Return [x, y] of the center of cell containing provided text 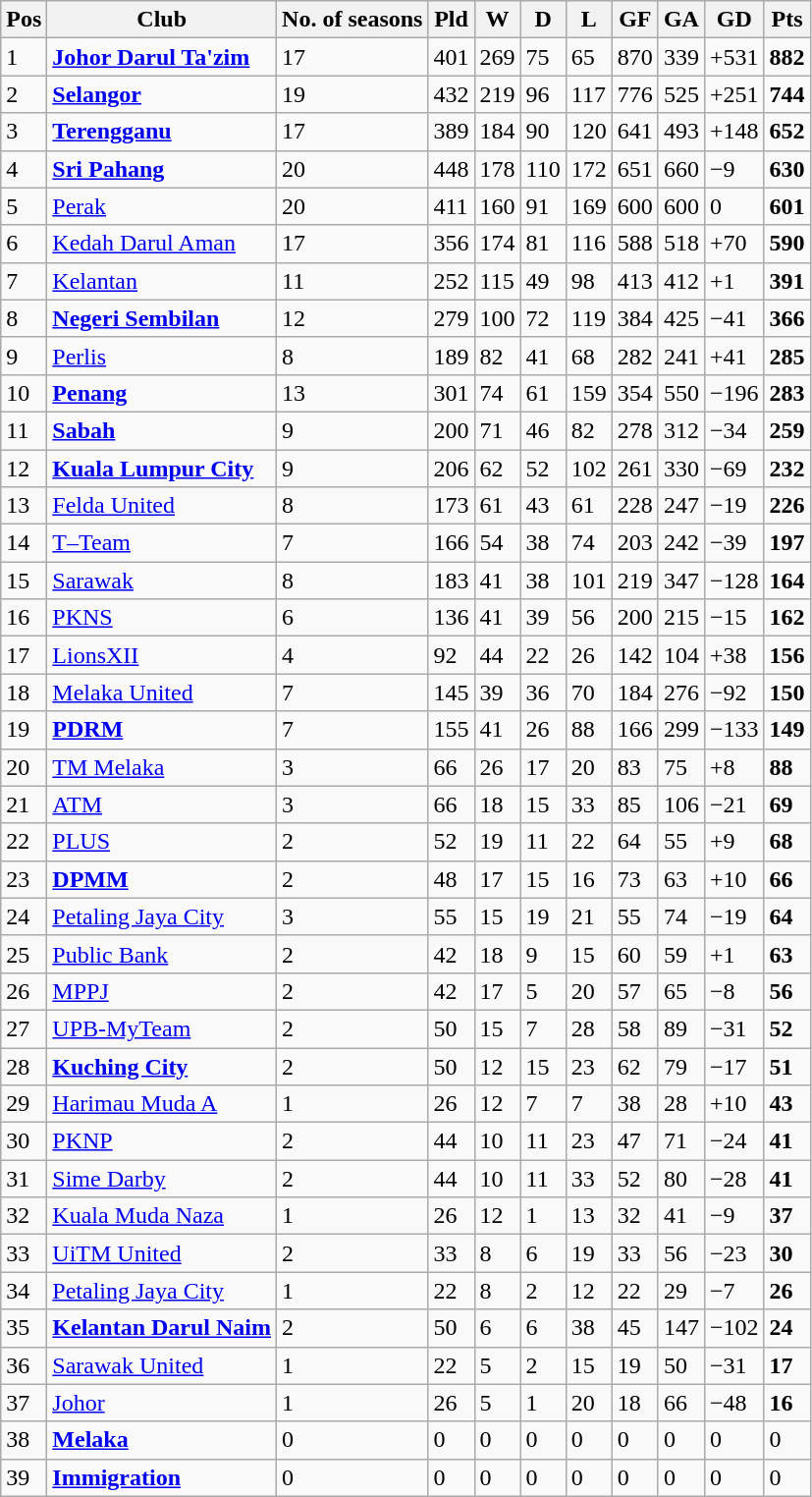
206 [452, 469]
Club [162, 20]
145 [452, 693]
+38 [734, 655]
401 [452, 57]
Perlis [162, 356]
100 [497, 318]
Sabah [162, 430]
115 [497, 281]
Negeri Sembilan [162, 318]
101 [589, 581]
232 [787, 469]
PKNS [162, 618]
+41 [734, 356]
550 [681, 393]
104 [681, 655]
−128 [734, 581]
301 [452, 393]
Kuala Muda Naza [162, 1216]
−23 [734, 1253]
51 [787, 1066]
347 [681, 581]
−21 [734, 804]
384 [634, 318]
+148 [734, 132]
588 [634, 244]
601 [787, 206]
102 [589, 469]
413 [634, 281]
330 [681, 469]
Harimau Muda A [162, 1104]
142 [634, 655]
Sarawak United [162, 1365]
Perak [162, 206]
279 [452, 318]
432 [452, 94]
25 [24, 954]
UPB-MyTeam [162, 1028]
35 [24, 1328]
−41 [734, 318]
110 [543, 169]
T–Team [162, 543]
149 [787, 730]
247 [681, 506]
Selangor [162, 94]
81 [543, 244]
+251 [734, 94]
Pts [787, 20]
366 [787, 318]
45 [634, 1328]
174 [497, 244]
155 [452, 730]
Sarawak [162, 581]
120 [589, 132]
79 [681, 1066]
PLUS [162, 842]
356 [452, 244]
197 [787, 543]
159 [589, 393]
Johor [162, 1403]
91 [543, 206]
27 [24, 1028]
54 [497, 543]
−92 [734, 693]
Penang [162, 393]
189 [452, 356]
W [497, 20]
Kuching City [162, 1066]
651 [634, 169]
164 [787, 581]
D [543, 20]
−8 [734, 991]
411 [452, 206]
882 [787, 57]
DPMM [162, 879]
96 [543, 94]
425 [681, 318]
147 [681, 1328]
116 [589, 244]
−34 [734, 430]
156 [787, 655]
72 [543, 318]
493 [681, 132]
Kelantan [162, 281]
278 [634, 430]
−69 [734, 469]
117 [589, 94]
TM Melaka [162, 767]
641 [634, 132]
46 [543, 430]
183 [452, 581]
660 [681, 169]
MPPJ [162, 991]
169 [589, 206]
162 [787, 618]
−24 [734, 1141]
57 [634, 991]
−7 [734, 1291]
652 [787, 132]
89 [681, 1028]
ATM [162, 804]
UiTM United [162, 1253]
Sime Darby [162, 1179]
391 [787, 281]
744 [787, 94]
630 [787, 169]
60 [634, 954]
90 [543, 132]
14 [24, 543]
412 [681, 281]
GF [634, 20]
215 [681, 618]
58 [634, 1028]
173 [452, 506]
PDRM [162, 730]
80 [681, 1179]
203 [634, 543]
Public Bank [162, 954]
Johor Darul Ta'zim [162, 57]
−48 [734, 1403]
−39 [734, 543]
241 [681, 356]
34 [24, 1291]
98 [589, 281]
Felda United [162, 506]
GA [681, 20]
242 [681, 543]
85 [634, 804]
261 [634, 469]
339 [681, 57]
136 [452, 618]
312 [681, 430]
282 [634, 356]
106 [681, 804]
48 [452, 879]
259 [787, 430]
73 [634, 879]
283 [787, 393]
776 [634, 94]
−196 [734, 393]
69 [787, 804]
389 [452, 132]
Kuala Lumpur City [162, 469]
Kelantan Darul Naim [162, 1328]
525 [681, 94]
−133 [734, 730]
49 [543, 281]
59 [681, 954]
47 [634, 1141]
Kedah Darul Aman [162, 244]
70 [589, 693]
No. of seasons [352, 20]
150 [787, 693]
172 [589, 169]
518 [681, 244]
92 [452, 655]
−17 [734, 1066]
354 [634, 393]
+9 [734, 842]
Melaka United [162, 693]
228 [634, 506]
83 [634, 767]
LionsXII [162, 655]
870 [634, 57]
299 [681, 730]
276 [681, 693]
−28 [734, 1179]
L [589, 20]
226 [787, 506]
269 [497, 57]
PKNP [162, 1141]
GD [734, 20]
590 [787, 244]
160 [497, 206]
+70 [734, 244]
Pos [24, 20]
−15 [734, 618]
+8 [734, 767]
Sri Pahang [162, 169]
Terengganu [162, 132]
448 [452, 169]
178 [497, 169]
Immigration [162, 1477]
252 [452, 281]
285 [787, 356]
−102 [734, 1328]
31 [24, 1179]
+531 [734, 57]
119 [589, 318]
Pld [452, 20]
Melaka [162, 1440]
